Find where the given text appears and provide that cell's center as (x, y) coordinate. 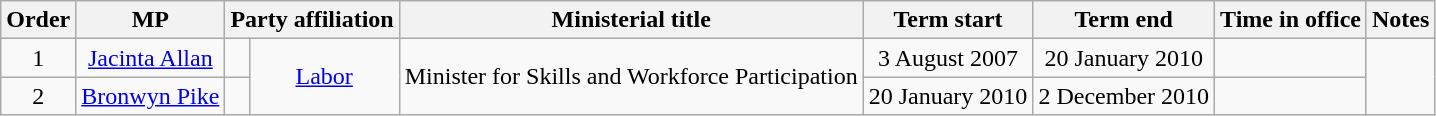
1 (38, 58)
Bronwyn Pike (150, 96)
Labor (324, 77)
Jacinta Allan (150, 58)
Notes (1400, 20)
Time in office (1291, 20)
3 August 2007 (948, 58)
2 (38, 96)
Ministerial title (631, 20)
Minister for Skills and Workforce Participation (631, 77)
MP (150, 20)
Term start (948, 20)
Party affiliation (312, 20)
Order (38, 20)
Term end (1124, 20)
2 December 2010 (1124, 96)
